Capture the cell that displays the provided text and extract its (x, y) central coordinate. 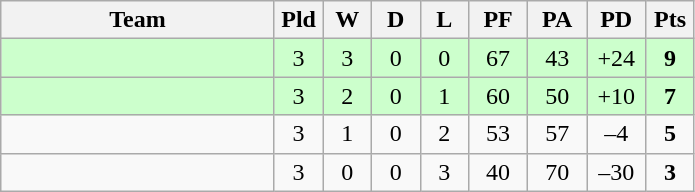
7 (670, 96)
PD (616, 20)
70 (558, 172)
–4 (616, 134)
+10 (616, 96)
9 (670, 58)
PA (558, 20)
L (444, 20)
W (348, 20)
57 (558, 134)
50 (558, 96)
67 (498, 58)
Team (138, 20)
53 (498, 134)
43 (558, 58)
60 (498, 96)
D (396, 20)
40 (498, 172)
+24 (616, 58)
PF (498, 20)
Pld (298, 20)
–30 (616, 172)
Pts (670, 20)
5 (670, 134)
